Provide the (x, y) coordinate of the cell's center where the given text is located.  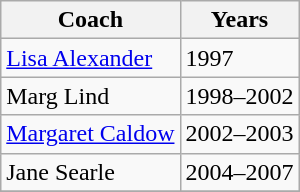
2004–2007 (240, 172)
Marg Lind (90, 96)
Lisa Alexander (90, 58)
Years (240, 20)
1997 (240, 58)
Jane Searle (90, 172)
Margaret Caldow (90, 134)
2002–2003 (240, 134)
Coach (90, 20)
1998–2002 (240, 96)
